For the text-containing cell, return its midpoint in (x, y) coordinate format. 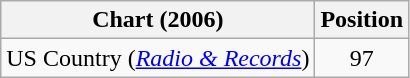
Position (362, 20)
97 (362, 58)
Chart (2006) (158, 20)
US Country (Radio & Records) (158, 58)
